From the cell containing the given text, extract its center point as (x, y) coordinate. 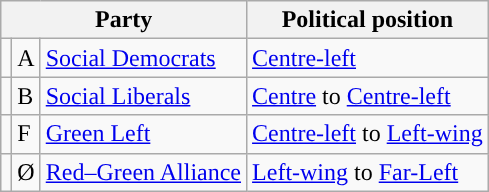
Social Liberals (143, 96)
Centre-left (368, 58)
Ø (26, 172)
Centre to Centre-left (368, 96)
Centre-left to Left-wing (368, 134)
Party (124, 20)
Left-wing to Far-Left (368, 172)
Green Left (143, 134)
Red–Green Alliance (143, 172)
F (26, 134)
B (26, 96)
Social Democrats (143, 58)
Political position (368, 20)
A (26, 58)
